Search for the cell housing the specified text and yield its (x, y) center coordinate. 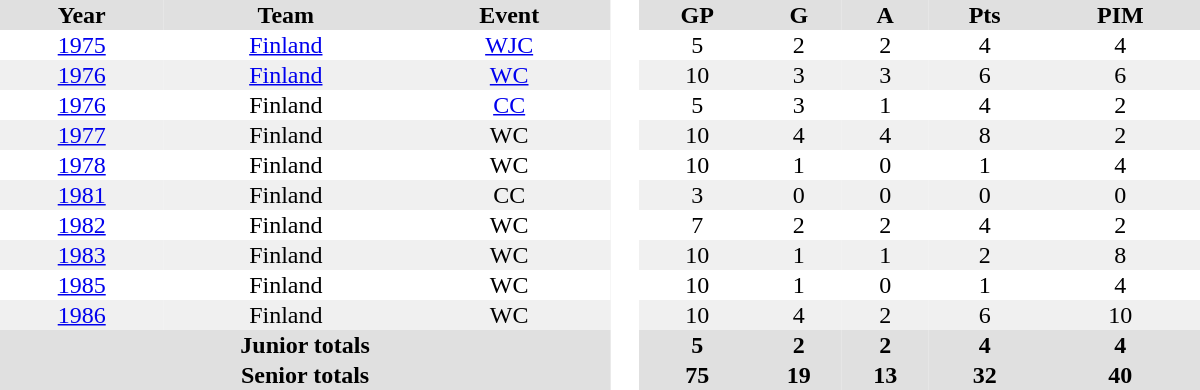
40 (1120, 375)
G (798, 15)
75 (697, 375)
1985 (82, 285)
1986 (82, 315)
1983 (82, 255)
Junior totals (305, 345)
1977 (82, 135)
PIM (1120, 15)
1978 (82, 165)
Year (82, 15)
32 (985, 375)
A (886, 15)
1975 (82, 45)
Senior totals (305, 375)
19 (798, 375)
7 (697, 225)
Pts (985, 15)
13 (886, 375)
1981 (82, 195)
Event (509, 15)
GP (697, 15)
1982 (82, 225)
Team (286, 15)
WJC (509, 45)
